Return the (X, Y) coordinate for the center point of the cell that contains the specified text.  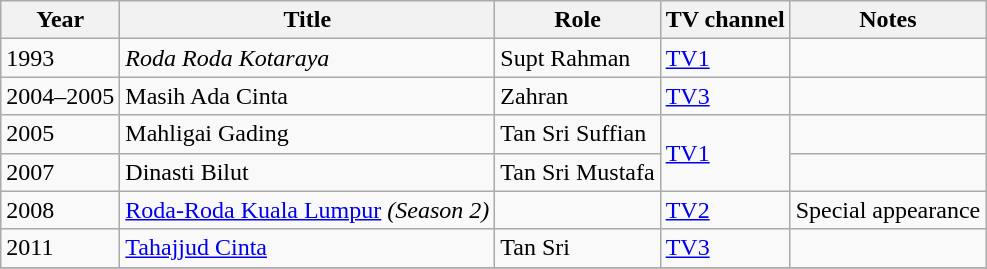
Notes (888, 20)
TV channel (725, 20)
Tan Sri Suffian (578, 134)
Roda Roda Kotaraya (308, 58)
Dinasti Bilut (308, 172)
Zahran (578, 96)
Tan Sri (578, 248)
2004–2005 (60, 96)
TV2 (725, 210)
Tan Sri Mustafa (578, 172)
2005 (60, 134)
Role (578, 20)
2007 (60, 172)
Title (308, 20)
Year (60, 20)
Special appearance (888, 210)
2008 (60, 210)
Tahajjud Cinta (308, 248)
Masih Ada Cinta (308, 96)
Supt Rahman (578, 58)
2011 (60, 248)
Roda-Roda Kuala Lumpur (Season 2) (308, 210)
1993 (60, 58)
Mahligai Gading (308, 134)
